Scan for the cell matching the given text and deliver its [X, Y] coordinate at center. 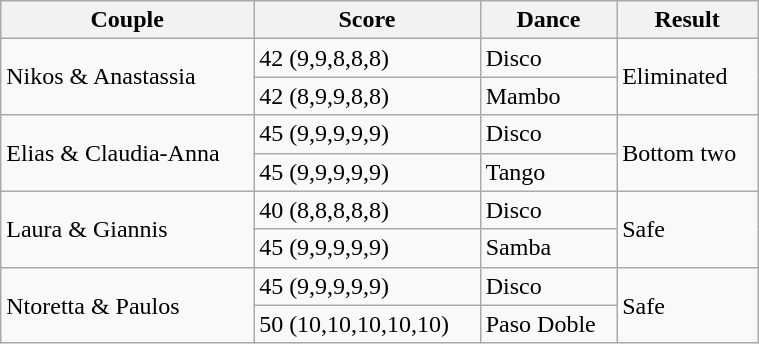
Elias & Claudia-Anna [128, 153]
Bottom two [688, 153]
42 (9,9,8,8,8) [368, 58]
Tango [548, 172]
Laura & Giannis [128, 229]
Samba [548, 248]
50 (10,10,10,10,10) [368, 324]
Result [688, 20]
Mambo [548, 96]
40 (8,8,8,8,8) [368, 210]
Ntoretta & Paulos [128, 305]
Eliminated [688, 77]
Paso Doble [548, 324]
Nikos & Anastassia [128, 77]
Score [368, 20]
42 (8,9,9,8,8) [368, 96]
Couple [128, 20]
Dance [548, 20]
